Extract the (x, y) coordinate from the center of the cell holding the provided text.  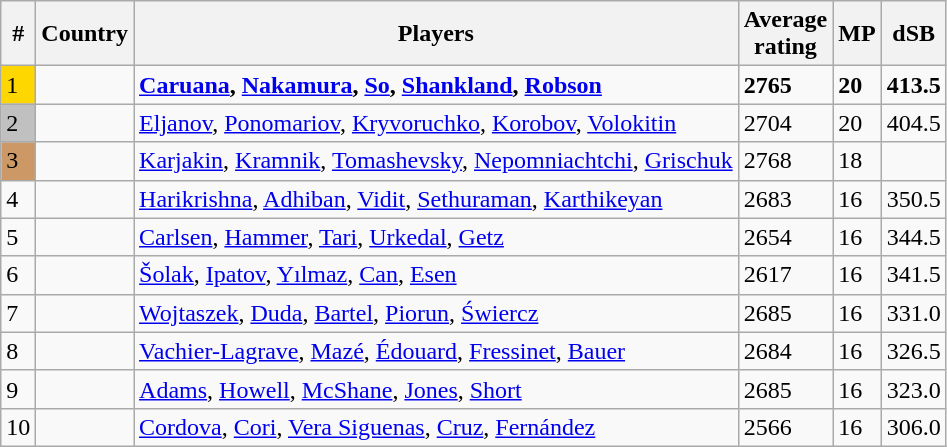
Šolak, Ipatov, Yılmaz, Can, Esen (436, 275)
Karjakin, Kramnik, Tomashevsky, Nepomniachtchi, Grischuk (436, 161)
Caruana, Nakamura, So, Shankland, Robson (436, 85)
413.5 (914, 85)
2 (18, 123)
18 (857, 161)
10 (18, 427)
Country (85, 34)
404.5 (914, 123)
dSB (914, 34)
1 (18, 85)
3 (18, 161)
2566 (786, 427)
7 (18, 313)
# (18, 34)
306.0 (914, 427)
2704 (786, 123)
MP (857, 34)
Adams, Howell, McShane, Jones, Short (436, 389)
8 (18, 351)
2684 (786, 351)
Carlsen, Hammer, Tari, Urkedal, Getz (436, 237)
6 (18, 275)
2765 (786, 85)
350.5 (914, 199)
Players (436, 34)
331.0 (914, 313)
2683 (786, 199)
Harikrishna, Adhiban, Vidit, Sethuraman, Karthikeyan (436, 199)
Wojtaszek, Duda, Bartel, Piorun, Świercz (436, 313)
2654 (786, 237)
4 (18, 199)
Vachier-Lagrave, Mazé, Édouard, Fressinet, Bauer (436, 351)
Cordova, Cori, Vera Siguenas, Cruz, Fernández (436, 427)
2617 (786, 275)
326.5 (914, 351)
341.5 (914, 275)
2768 (786, 161)
323.0 (914, 389)
5 (18, 237)
9 (18, 389)
Eljanov, Ponomariov, Kryvoruchko, Korobov, Volokitin (436, 123)
344.5 (914, 237)
Averagerating (786, 34)
